Output the [x, y] coordinate of the center of the cell containing the given text.  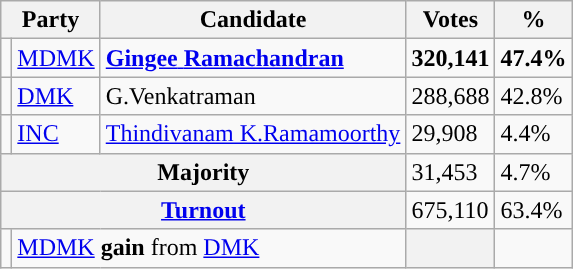
Candidate [253, 20]
Party [50, 20]
675,110 [450, 210]
MDMK gain from DMK [209, 248]
Majority [204, 172]
4.4% [534, 134]
31,453 [450, 172]
Turnout [204, 210]
320,141 [450, 58]
4.7% [534, 172]
Thindivanam K.Ramamoorthy [253, 134]
MDMK [56, 58]
DMK [56, 96]
47.4% [534, 58]
INC [56, 134]
42.8% [534, 96]
Votes [450, 20]
Gingee Ramachandran [253, 58]
63.4% [534, 210]
29,908 [450, 134]
288,688 [450, 96]
G.Venkatraman [253, 96]
% [534, 20]
